Detect which cell encompasses the target text, then output its [x, y] center coordinate. 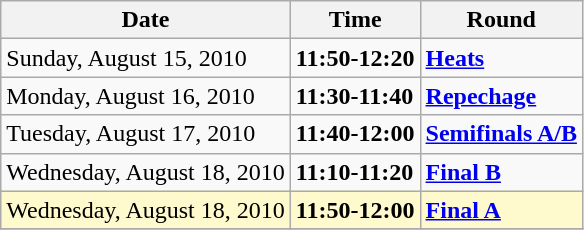
Final A [501, 210]
11:50-12:20 [355, 58]
Tuesday, August 17, 2010 [146, 134]
11:30-11:40 [355, 96]
Final B [501, 172]
Repechage [501, 96]
Date [146, 20]
Semifinals A/B [501, 134]
11:10-11:20 [355, 172]
Round [501, 20]
Time [355, 20]
Sunday, August 15, 2010 [146, 58]
Monday, August 16, 2010 [146, 96]
Heats [501, 58]
11:40-12:00 [355, 134]
11:50-12:00 [355, 210]
